From the cell containing the given text, extract its center point as [x, y] coordinate. 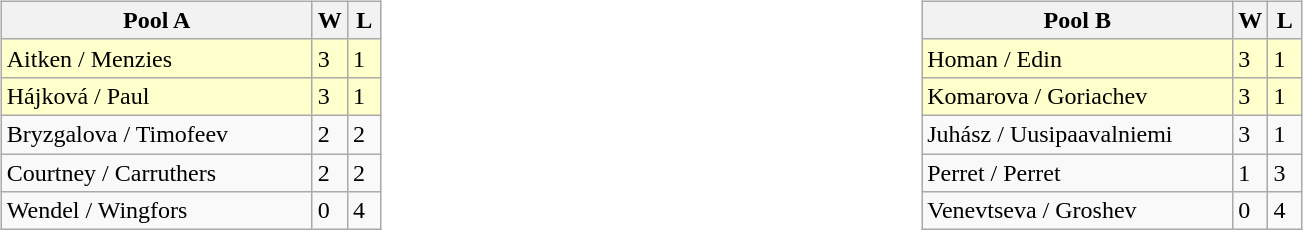
Courtney / Carruthers [156, 173]
Hájková / Paul [156, 96]
Juhász / Uusipaavalniemi [1078, 134]
Homan / Edin [1078, 58]
Pool B [1078, 20]
Aitken / Menzies [156, 58]
Pool A [156, 20]
Venevtseva / Groshev [1078, 211]
Komarova / Goriachev [1078, 96]
Wendel / Wingfors [156, 211]
Perret / Perret [1078, 173]
Bryzgalova / Timofeev [156, 134]
